From the cell containing the given text, extract its center point as [X, Y] coordinate. 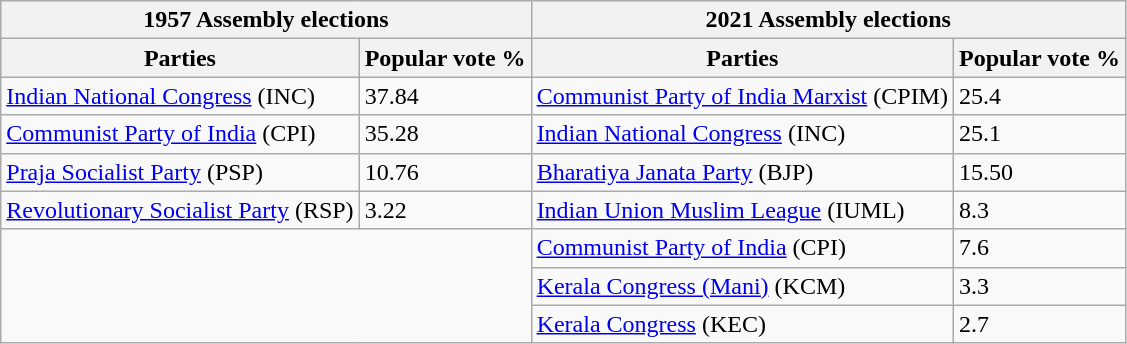
Kerala Congress (Mani) (KCM) [742, 286]
1957 Assembly elections [266, 20]
37.84 [445, 96]
7.6 [1039, 248]
Indian Union Muslim League (IUML) [742, 210]
25.1 [1039, 134]
25.4 [1039, 96]
Bharatiya Janata Party (BJP) [742, 172]
8.3 [1039, 210]
Revolutionary Socialist Party (RSP) [180, 210]
Praja Socialist Party (PSP) [180, 172]
2021 Assembly elections [828, 20]
Communist Party of India Marxist (CPIM) [742, 96]
2.7 [1039, 324]
35.28 [445, 134]
15.50 [1039, 172]
3.3 [1039, 286]
Kerala Congress (KEC) [742, 324]
3.22 [445, 210]
10.76 [445, 172]
